Return the (X, Y) coordinate for the center point of the cell that contains the specified text.  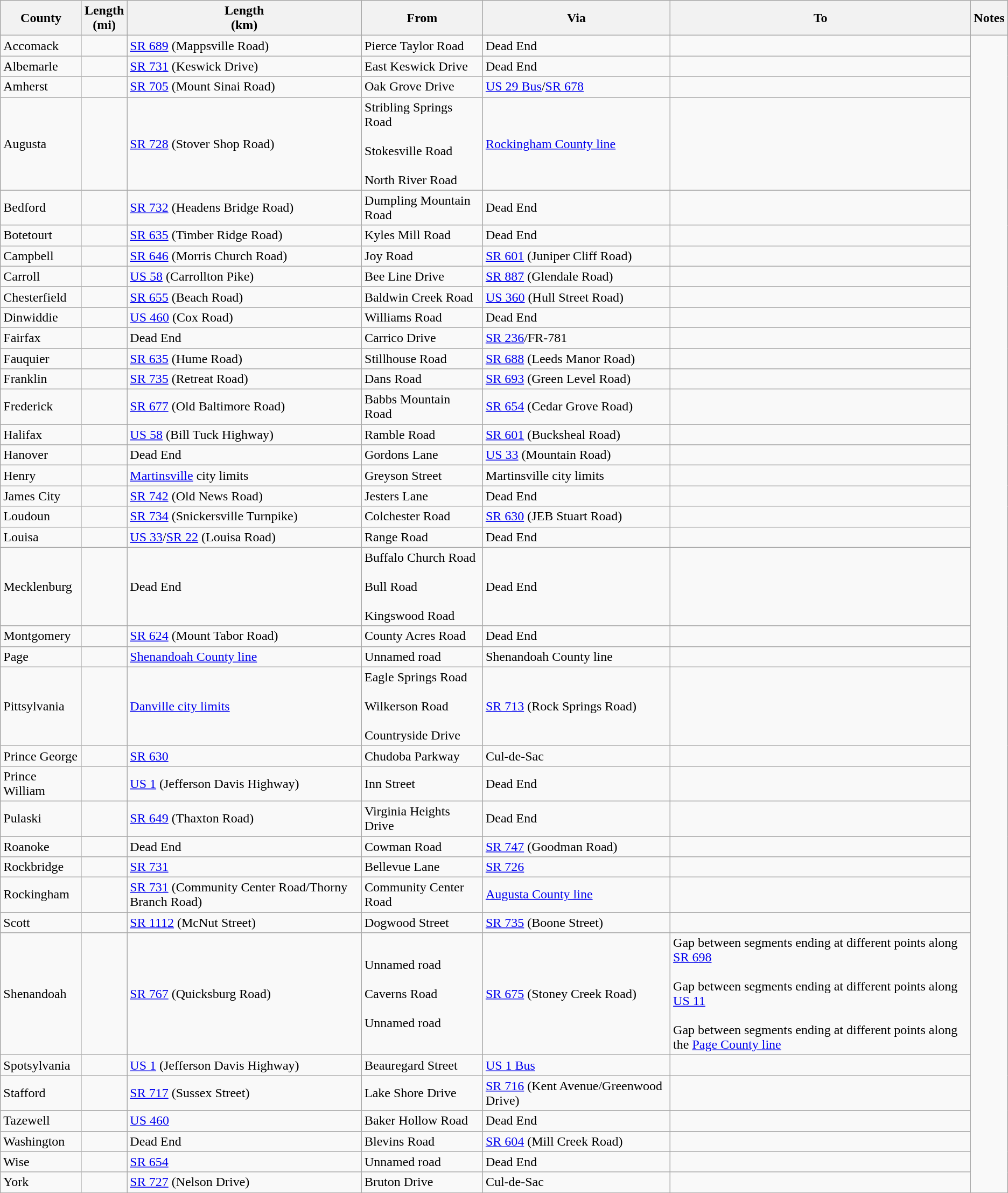
Community Center Road (422, 895)
US 360 (Hull Street Road) (576, 297)
Pierce Taylor Road (422, 46)
SR 735 (Retreat Road) (244, 379)
US 33 (Mountain Road) (576, 455)
Prince William (41, 783)
SR 601 (Bucksheal Road) (576, 435)
Cowman Road (422, 846)
Oak Grove Drive (422, 87)
SR 731 (Community Center Road/Thorny Branch Road) (244, 895)
County Acres Road (422, 636)
Spotsylvania (41, 1065)
Blevins Road (422, 1141)
US 33/SR 22 (Louisa Road) (244, 537)
Stafford (41, 1093)
SR 727 (Nelson Drive) (244, 1182)
Page (41, 657)
Carroll (41, 276)
Greyson Street (422, 476)
US 460 (244, 1121)
Halifax (41, 435)
Augusta (41, 143)
SR 731 (244, 867)
SR 601 (Juniper Cliff Road) (576, 256)
SR 735 (Boone Street) (576, 923)
SR 655 (Beach Road) (244, 297)
SR 688 (Leeds Manor Road) (576, 358)
Prince George (41, 756)
Eagle Springs RoadWilkerson RoadCountryside Drive (422, 706)
US 58 (Carrollton Pike) (244, 276)
Chesterfield (41, 297)
Stillhouse Road (422, 358)
Mecklenburg (41, 587)
SR 654 (Cedar Grove Road) (576, 407)
Joy Road (422, 256)
York (41, 1182)
Beauregard Street (422, 1065)
SR 716 (Kent Avenue/Greenwood Drive) (576, 1093)
SR 693 (Green Level Road) (576, 379)
Length(mi) (104, 18)
SR 717 (Sussex Street) (244, 1093)
SR 675 (Stoney Creek Road) (576, 994)
Wise (41, 1162)
Via (576, 18)
SR 732 (Headens Bridge Road) (244, 208)
SR 726 (576, 867)
County (41, 18)
US 29 Bus/SR 678 (576, 87)
To (821, 18)
Kyles Mill Road (422, 235)
Bedford (41, 208)
Bruton Drive (422, 1182)
Henry (41, 476)
East Keswick Drive (422, 66)
Botetourt (41, 235)
From (422, 18)
SR 635 (Hume Road) (244, 358)
SR 734 (Snickersville Turnpike) (244, 517)
Campbell (41, 256)
Length(km) (244, 18)
Dogwood Street (422, 923)
Gordons Lane (422, 455)
Louisa (41, 537)
Colchester Road (422, 517)
SR 1112 (McNut Street) (244, 923)
James City (41, 496)
Augusta County line (576, 895)
Scott (41, 923)
Hanover (41, 455)
SR 728 (Stover Shop Road) (244, 143)
SR 689 (Mappsville Road) (244, 46)
SR 635 (Timber Ridge Road) (244, 235)
Bellevue Lane (422, 867)
SR 624 (Mount Tabor Road) (244, 636)
Lake Shore Drive (422, 1093)
SR 767 (Quicksburg Road) (244, 994)
Carrico Drive (422, 338)
Rockbridge (41, 867)
US 1 Bus (576, 1065)
Baker Hollow Road (422, 1121)
Ramble Road (422, 435)
Baldwin Creek Road (422, 297)
Albemarle (41, 66)
Range Road (422, 537)
Franklin (41, 379)
Stribling Springs RoadStokesville RoadNorth River Road (422, 143)
Williams Road (422, 317)
Tazewell (41, 1121)
Fairfax (41, 338)
Accomack (41, 46)
US 58 (Bill Tuck Highway) (244, 435)
SR 630 (JEB Stuart Road) (576, 517)
SR 747 (Goodman Road) (576, 846)
SR 649 (Thaxton Road) (244, 819)
Bee Line Drive (422, 276)
Unnamed roadCaverns RoadUnnamed road (422, 994)
SR 887 (Glendale Road) (576, 276)
Danville city limits (244, 706)
Inn Street (422, 783)
Jesters Lane (422, 496)
Loudoun (41, 517)
SR 604 (Mill Creek Road) (576, 1141)
SR 630 (244, 756)
SR 742 (Old News Road) (244, 496)
SR 236/FR-781 (576, 338)
SR 677 (Old Baltimore Road) (244, 407)
SR 654 (244, 1162)
Amherst (41, 87)
SR 705 (Mount Sinai Road) (244, 87)
SR 713 (Rock Springs Road) (576, 706)
Roanoke (41, 846)
Virginia Heights Drive (422, 819)
Rockingham (41, 895)
SR 646 (Morris Church Road) (244, 256)
SR 731 (Keswick Drive) (244, 66)
Frederick (41, 407)
Dumpling Mountain Road (422, 208)
Buffalo Church RoadBull RoadKingswood Road (422, 587)
US 460 (Cox Road) (244, 317)
Washington (41, 1141)
Montgomery (41, 636)
Rockingham County line (576, 143)
Dinwiddie (41, 317)
Babbs Mountain Road (422, 407)
Fauquier (41, 358)
Pittsylvania (41, 706)
Notes (989, 18)
Pulaski (41, 819)
Dans Road (422, 379)
Shenandoah (41, 994)
Chudoba Parkway (422, 756)
